Find where the given text appears and provide that cell's center as [x, y] coordinate. 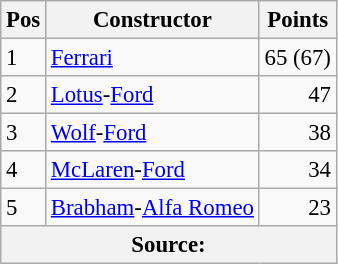
Pos [24, 20]
4 [24, 170]
2 [24, 95]
Wolf-Ford [153, 133]
Source: [168, 245]
5 [24, 208]
Points [298, 20]
3 [24, 133]
Constructor [153, 20]
McLaren-Ford [153, 170]
38 [298, 133]
34 [298, 170]
1 [24, 58]
65 (67) [298, 58]
47 [298, 95]
23 [298, 208]
Ferrari [153, 58]
Brabham-Alfa Romeo [153, 208]
Lotus-Ford [153, 95]
